Identify which cell holds the provided text, then report its (x, y) central coordinate. 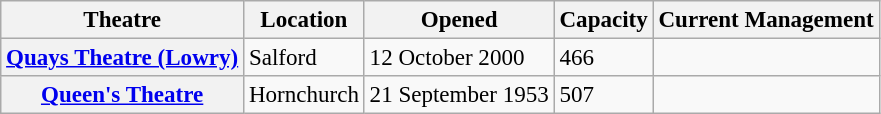
Quays Theatre (Lowry) (122, 58)
12 October 2000 (459, 58)
507 (604, 95)
Theatre (122, 20)
Queen's Theatre (122, 95)
Capacity (604, 20)
Location (304, 20)
Hornchurch (304, 95)
Opened (459, 20)
466 (604, 58)
Salford (304, 58)
21 September 1953 (459, 95)
Current Management (766, 20)
